Output the [X, Y] coordinate of the center of the cell containing the given text.  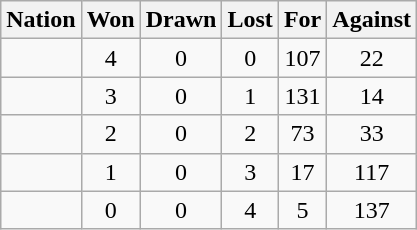
Nation [41, 20]
73 [302, 134]
Against [372, 20]
5 [302, 210]
131 [302, 96]
17 [302, 172]
14 [372, 96]
Won [110, 20]
107 [302, 58]
Drawn [181, 20]
33 [372, 134]
Lost [250, 20]
For [302, 20]
137 [372, 210]
117 [372, 172]
22 [372, 58]
